Output the (x, y) coordinate of the center of the cell containing the given text.  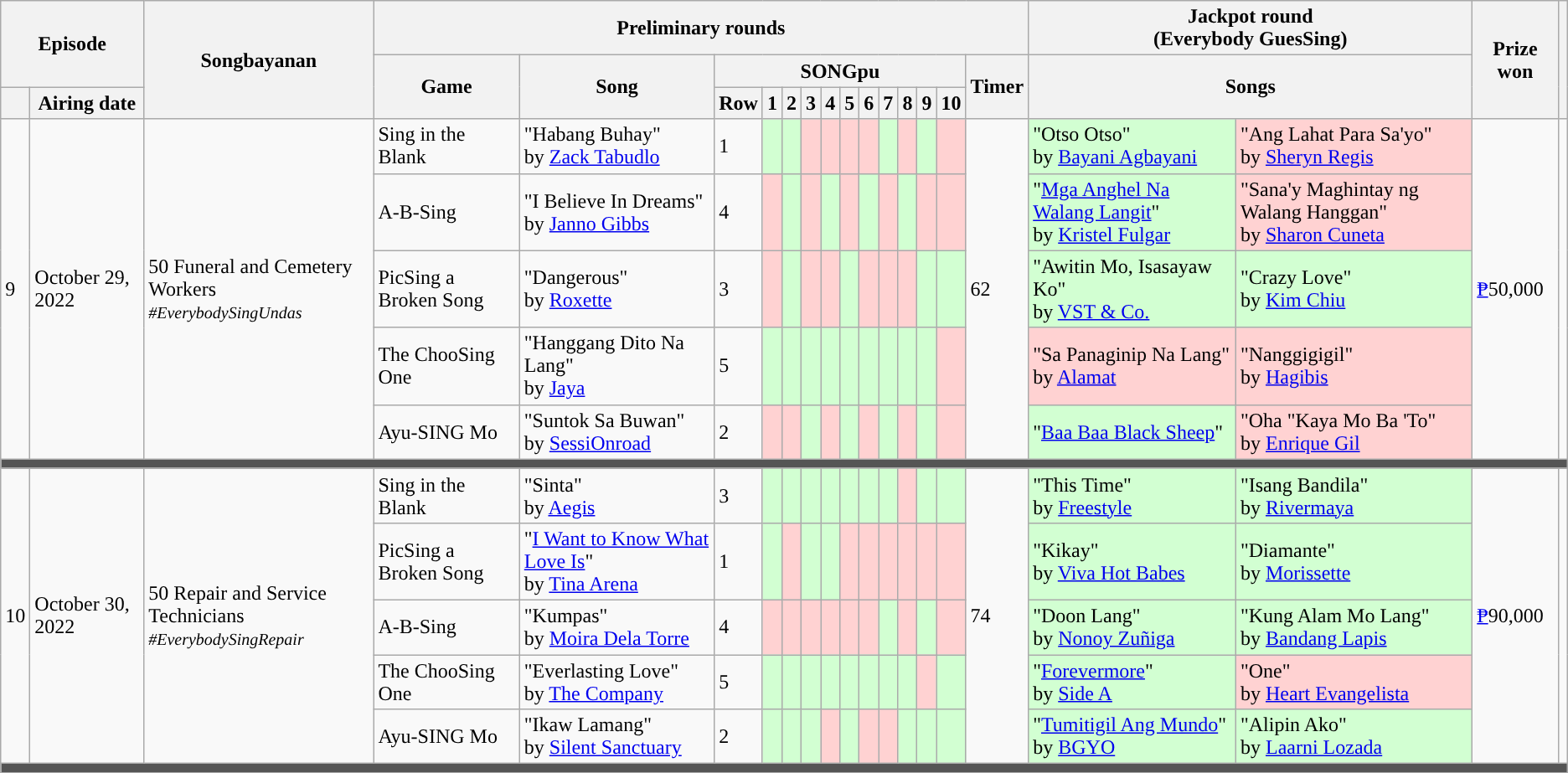
"Tumitigil Ang Mundo" by BGYO (1132, 737)
"Kumpas"by Moira Dela Torre (616, 626)
Row (739, 103)
Prize won (1515, 60)
"Kung Alam Mo Lang"by Bandang Lapis (1354, 626)
"Suntok Sa Buwan"by SessiOnroad (616, 432)
7 (888, 103)
Game (446, 87)
8 (908, 103)
"Sa Panaginip Na Lang"by Alamat (1132, 366)
Episode (72, 44)
"Everlasting Love"by The Company (616, 682)
"Crazy Love"by Kim Chiu (1354, 289)
October 30, 2022 (87, 616)
"Sinta"by Aegis (616, 496)
"Mga Anghel Na Walang Langit"by Kristel Fulgar (1132, 212)
"I Believe In Dreams"by Janno Gibbs (616, 212)
"Forevermore"by Side A (1132, 682)
"Sana'y Maghintay ng Walang Hanggan"by Sharon Cuneta (1354, 212)
Song (616, 87)
"One"by Heart Evangelista (1354, 682)
"Hanggang Dito Na Lang"by Jaya (616, 366)
Songbayanan (259, 60)
"Awitin Mo, Isasayaw Ko"by VST & Co. (1132, 289)
SONGpu (840, 71)
"Otso Otso"by Bayani Agbayani (1132, 146)
50 Funeral and Cemetery Workers#EverybodySingUndas (259, 289)
"Habang Buhay"by Zack Tabudlo (616, 146)
Songs (1251, 87)
"Nanggigigil"by Hagibis (1354, 366)
October 29, 2022 (87, 289)
74 (997, 616)
₱50,000 (1515, 289)
₱90,000 (1515, 616)
Preliminary rounds (701, 28)
"Oha "Kaya Mo Ba 'To"by Enrique Gil (1354, 432)
6 (869, 103)
"Baa Baa Black Sheep" (1132, 432)
Airing date (87, 103)
"Diamante"by Morissette (1354, 561)
62 (997, 289)
"Isang Bandila"by Rivermaya (1354, 496)
"I Want to Know What Love Is"by Tina Arena (616, 561)
"Doon Lang"by Nonoy Zuñiga (1132, 626)
"This Time"by Freestyle (1132, 496)
"Ikaw Lamang"by Silent Sanctuary (616, 737)
"Ang Lahat Para Sa'yo"by Sheryn Regis (1354, 146)
Timer (997, 87)
"Dangerous"by Roxette (616, 289)
50 Repair and Service Technicians#EverybodySingRepair (259, 616)
"Alipin Ako"by Laarni Lozada (1354, 737)
"Kikay"by Viva Hot Babes (1132, 561)
Jackpot round(Everybody GuesSing) (1251, 28)
